Find where the given text appears and provide that cell's center as (X, Y) coordinate. 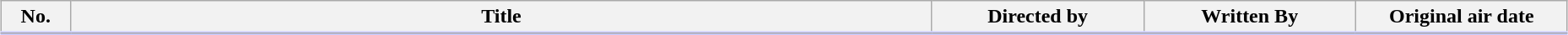
No. (35, 17)
Directed by (1038, 17)
Original air date (1462, 17)
Written By (1249, 17)
Title (501, 17)
